Locate the cell with the specified text and output its (X, Y) center coordinate. 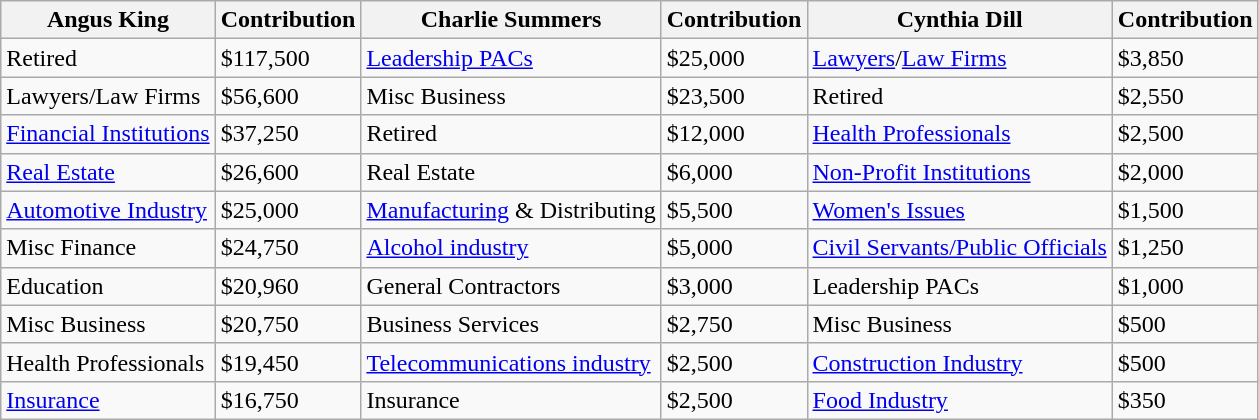
Charlie Summers (511, 20)
$2,000 (1185, 172)
$1,250 (1185, 248)
Food Industry (960, 400)
$37,250 (288, 134)
$1,000 (1185, 286)
$16,750 (288, 400)
Automotive Industry (108, 210)
$2,550 (1185, 96)
$1,500 (1185, 210)
Construction Industry (960, 362)
Angus King (108, 20)
Alcohol industry (511, 248)
$19,450 (288, 362)
$3,850 (1185, 58)
$12,000 (734, 134)
Education (108, 286)
$5,500 (734, 210)
Non-Profit Institutions (960, 172)
Telecommunications industry (511, 362)
$20,960 (288, 286)
Women's Issues (960, 210)
Cynthia Dill (960, 20)
Misc Finance (108, 248)
$24,750 (288, 248)
$56,600 (288, 96)
Civil Servants/Public Officials (960, 248)
General Contractors (511, 286)
Business Services (511, 324)
$350 (1185, 400)
Manufacturing & Distributing (511, 210)
$20,750 (288, 324)
$26,600 (288, 172)
$6,000 (734, 172)
Financial Institutions (108, 134)
$23,500 (734, 96)
$117,500 (288, 58)
$5,000 (734, 248)
$2,750 (734, 324)
$3,000 (734, 286)
